Extract the [x, y] coordinate from the center of the cell holding the provided text.  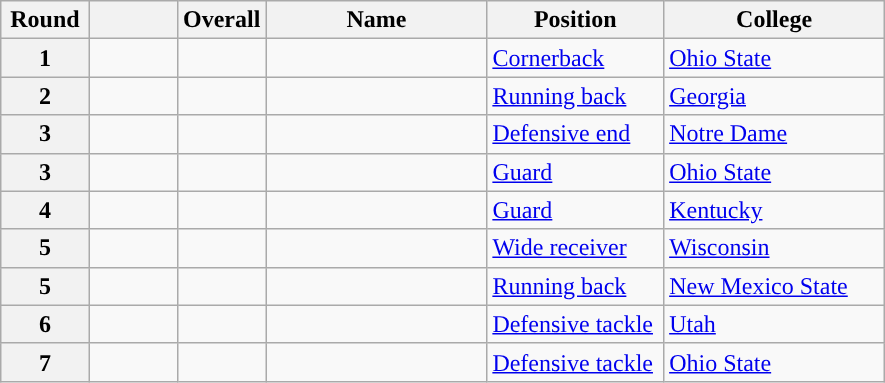
Overall [222, 20]
Notre Dame [774, 134]
Wisconsin [774, 248]
Utah [774, 324]
Kentucky [774, 210]
6 [45, 324]
1 [45, 58]
7 [45, 362]
Cornerback [576, 58]
4 [45, 210]
Georgia [774, 96]
Position [576, 20]
Name [376, 20]
College [774, 20]
2 [45, 96]
Round [45, 20]
New Mexico State [774, 286]
Wide receiver [576, 248]
Defensive end [576, 134]
